Extract the [X, Y] coordinate from the center of the cell holding the provided text.  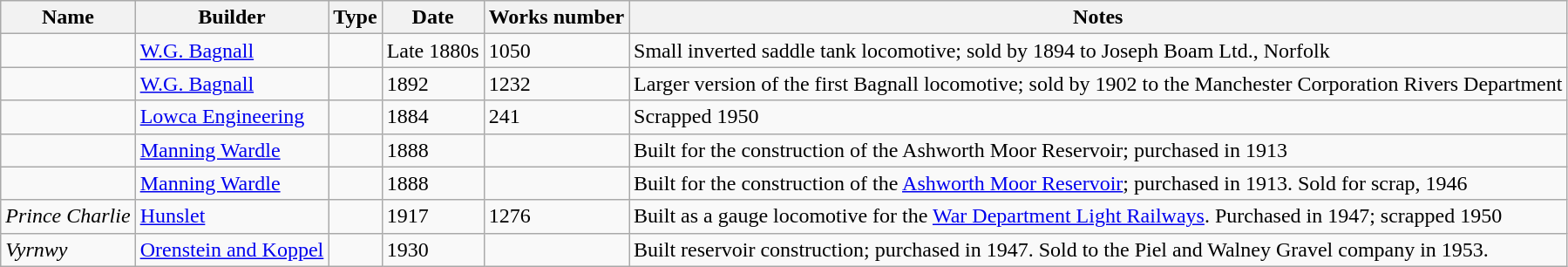
Builder [232, 17]
1917 [432, 216]
Orenstein and Koppel [232, 250]
Notes [1098, 17]
Works number [556, 17]
Name [68, 17]
1276 [556, 216]
1232 [556, 84]
1884 [432, 117]
Date [432, 17]
Late 1880s [432, 51]
Prince Charlie [68, 216]
Lowca Engineering [232, 117]
Scrapped 1950 [1098, 117]
Built as a gauge locomotive for the War Department Light Railways. Purchased in 1947; scrapped 1950 [1098, 216]
1050 [556, 51]
Hunslet [232, 216]
Small inverted saddle tank locomotive; sold by 1894 to Joseph Boam Ltd., Norfolk [1098, 51]
Built for the construction of the Ashworth Moor Reservoir; purchased in 1913 [1098, 150]
241 [556, 117]
Built for the construction of the Ashworth Moor Reservoir; purchased in 1913. Sold for scrap, 1946 [1098, 183]
1892 [432, 84]
1930 [432, 250]
Built reservoir construction; purchased in 1947. Sold to the Piel and Walney Gravel company in 1953. [1098, 250]
Type [356, 17]
Larger version of the first Bagnall locomotive; sold by 1902 to the Manchester Corporation Rivers Department [1098, 84]
Vyrnwy [68, 250]
